Scan for the cell matching the given text and deliver its [x, y] coordinate at center. 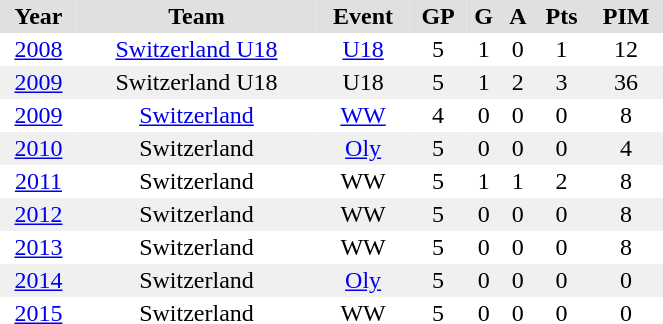
4 [438, 116]
A [518, 16]
G [484, 16]
Event [363, 16]
Team [196, 16]
2010 [38, 148]
Pts [561, 16]
2012 [38, 214]
2014 [38, 280]
2011 [38, 182]
GP [438, 16]
3 [561, 82]
2013 [38, 248]
2008 [38, 50]
Year [38, 16]
